For the text-containing cell, return its midpoint in (X, Y) coordinate format. 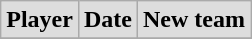
New team (194, 20)
Date (108, 20)
Player (40, 20)
